Search for the cell housing the specified text and yield its (X, Y) center coordinate. 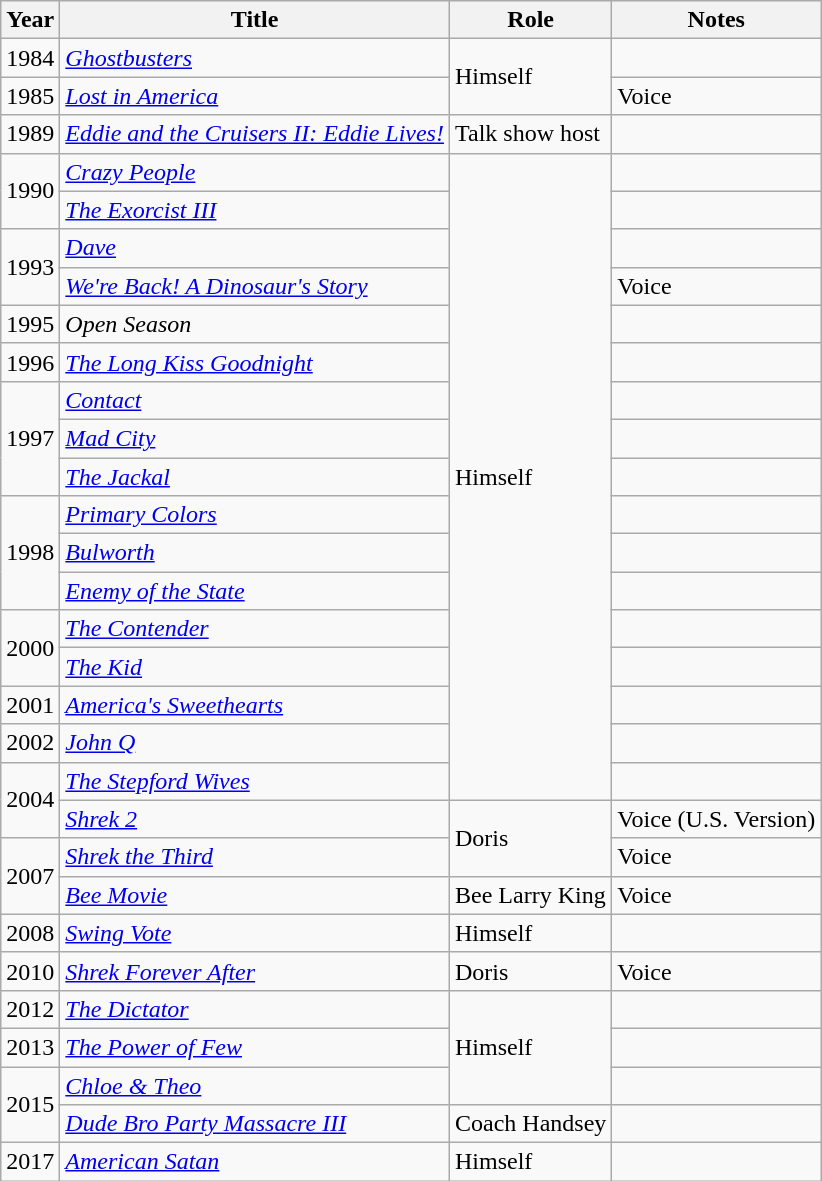
Voice (U.S. Version) (716, 819)
1993 (30, 267)
1989 (30, 134)
Title (255, 20)
Lost in America (255, 96)
1995 (30, 324)
We're Back! A Dinosaur's Story (255, 286)
Bee Larry King (530, 895)
Chloe & Theo (255, 1085)
Role (530, 20)
Shrek 2 (255, 819)
Bee Movie (255, 895)
2012 (30, 1009)
1997 (30, 438)
Enemy of the State (255, 591)
The Long Kiss Goodnight (255, 362)
2002 (30, 743)
American Satan (255, 1162)
Shrek the Third (255, 857)
Eddie and the Cruisers II: Eddie Lives! (255, 134)
The Stepford Wives (255, 781)
2010 (30, 971)
The Kid (255, 667)
1985 (30, 96)
2007 (30, 876)
Dude Bro Party Massacre III (255, 1124)
The Contender (255, 629)
Shrek Forever After (255, 971)
Mad City (255, 438)
2008 (30, 933)
The Exorcist III (255, 210)
1984 (30, 58)
1996 (30, 362)
2001 (30, 705)
Bulworth (255, 553)
2000 (30, 648)
Open Season (255, 324)
2017 (30, 1162)
Dave (255, 248)
The Jackal (255, 477)
Swing Vote (255, 933)
Contact (255, 400)
Coach Handsey (530, 1124)
The Dictator (255, 1009)
Notes (716, 20)
2013 (30, 1047)
Year (30, 20)
Ghostbusters (255, 58)
John Q (255, 743)
Talk show host (530, 134)
1990 (30, 191)
Crazy People (255, 172)
2004 (30, 800)
Primary Colors (255, 515)
1998 (30, 553)
The Power of Few (255, 1047)
2015 (30, 1104)
America's Sweethearts (255, 705)
